Pinpoint the cell where the given text exists, returning its (X, Y) midpoint coordinate. 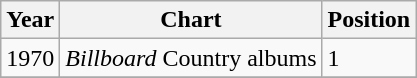
Year (30, 20)
Position (369, 20)
Chart (191, 20)
1 (369, 58)
1970 (30, 58)
Billboard Country albums (191, 58)
